Extract the (x, y) coordinate from the center of the cell holding the provided text.  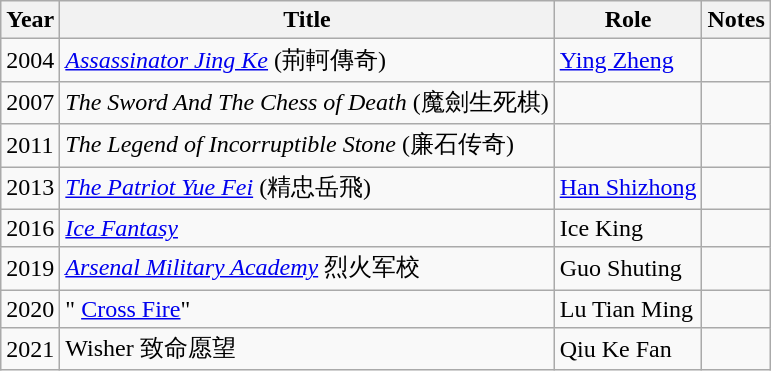
2007 (30, 102)
The Sword And The Chess of Death (魔劍生死棋) (307, 102)
Year (30, 20)
Arsenal Military Academy 烈火军校 (307, 268)
2013 (30, 188)
Role (628, 20)
Ice King (628, 228)
The Legend of Incorruptible Stone (廉石传奇) (307, 146)
2011 (30, 146)
Wisher 致命愿望 (307, 350)
2019 (30, 268)
Notes (736, 20)
2020 (30, 309)
Ying Zheng (628, 60)
2016 (30, 228)
Qiu Ke Fan (628, 350)
Title (307, 20)
Lu Tian Ming (628, 309)
Han Shizhong (628, 188)
Assassinator Jing Ke (荊軻傳奇) (307, 60)
Guo Shuting (628, 268)
" Cross Fire" (307, 309)
2004 (30, 60)
2021 (30, 350)
Ice Fantasy (307, 228)
The Patriot Yue Fei (精忠岳飛) (307, 188)
